Return [X, Y] of the center of cell containing provided text 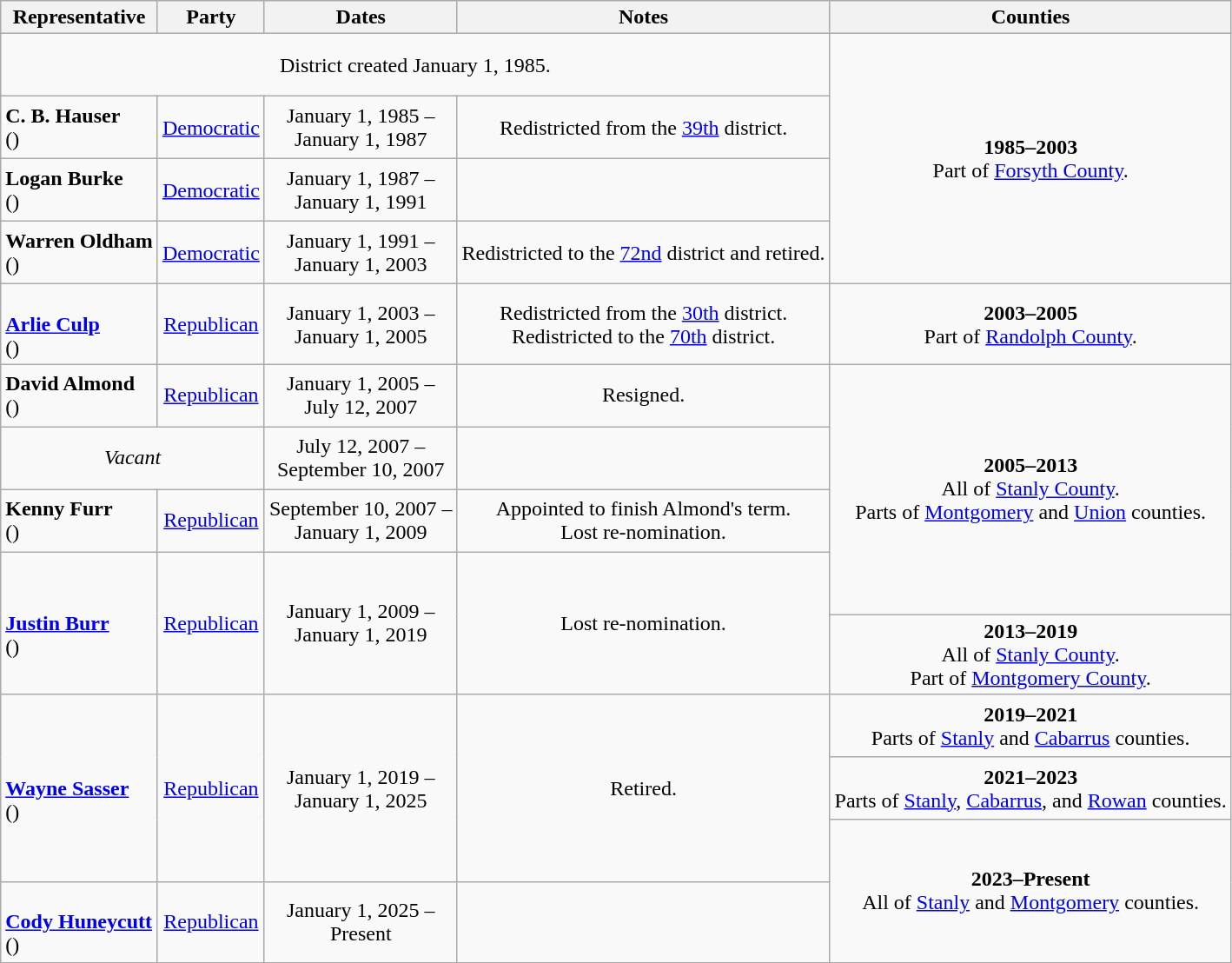
September 10, 2007 – January 1, 2009 [361, 521]
Vacant [133, 458]
Retired. [643, 788]
2023–Present All of Stanly and Montgomery counties. [1030, 891]
Party [210, 17]
Arlie Culp() [80, 324]
Dates [361, 17]
Notes [643, 17]
District created January 1, 1985. [415, 65]
January 1, 2019 – January 1, 2025 [361, 788]
Resigned. [643, 395]
Logan Burke() [80, 190]
2003–2005 Part of Randolph County. [1030, 324]
January 1, 1991 – January 1, 2003 [361, 253]
2021–2023 Parts of Stanly, Cabarrus, and Rowan counties. [1030, 788]
Cody Huneycutt() [80, 922]
January 1, 2025 – Present [361, 922]
Kenny Furr() [80, 521]
Appointed to finish Almond's term. Lost re-nomination. [643, 521]
Representative [80, 17]
January 1, 1987 – January 1, 1991 [361, 190]
Redistricted from the 39th district. [643, 128]
Wayne Sasser() [80, 788]
Counties [1030, 17]
Warren Oldham() [80, 253]
Justin Burr() [80, 623]
2019–2021 Parts of Stanly and Cabarrus counties. [1030, 726]
January 1, 2003 – January 1, 2005 [361, 324]
January 1, 2005 – July 12, 2007 [361, 395]
C. B. Hauser() [80, 128]
Redistricted from the 30th district. Redistricted to the 70th district. [643, 324]
1985–2003 Part of Forsyth County. [1030, 159]
Lost re-nomination. [643, 623]
David Almond() [80, 395]
January 1, 1985 – January 1, 1987 [361, 128]
2005–2013 All of Stanly County. Parts of Montgomery and Union counties. [1030, 489]
Redistricted to the 72nd district and retired. [643, 253]
2013–2019 All of Stanly County. Part of Montgomery County. [1030, 654]
July 12, 2007 – September 10, 2007 [361, 458]
January 1, 2009 – January 1, 2019 [361, 623]
